Provide the [X, Y] coordinate of the cell's center where the given text is located.  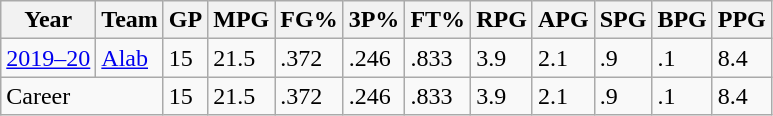
PPG [742, 20]
APG [563, 20]
RPG [502, 20]
SPG [623, 20]
Career [82, 96]
Alab [130, 58]
BPG [682, 20]
FT% [438, 20]
FG% [309, 20]
Year [48, 20]
GP [185, 20]
3P% [374, 20]
MPG [242, 20]
Team [130, 20]
2019–20 [48, 58]
